Return the (x, y) coordinate for the center point of the cell that contains the specified text.  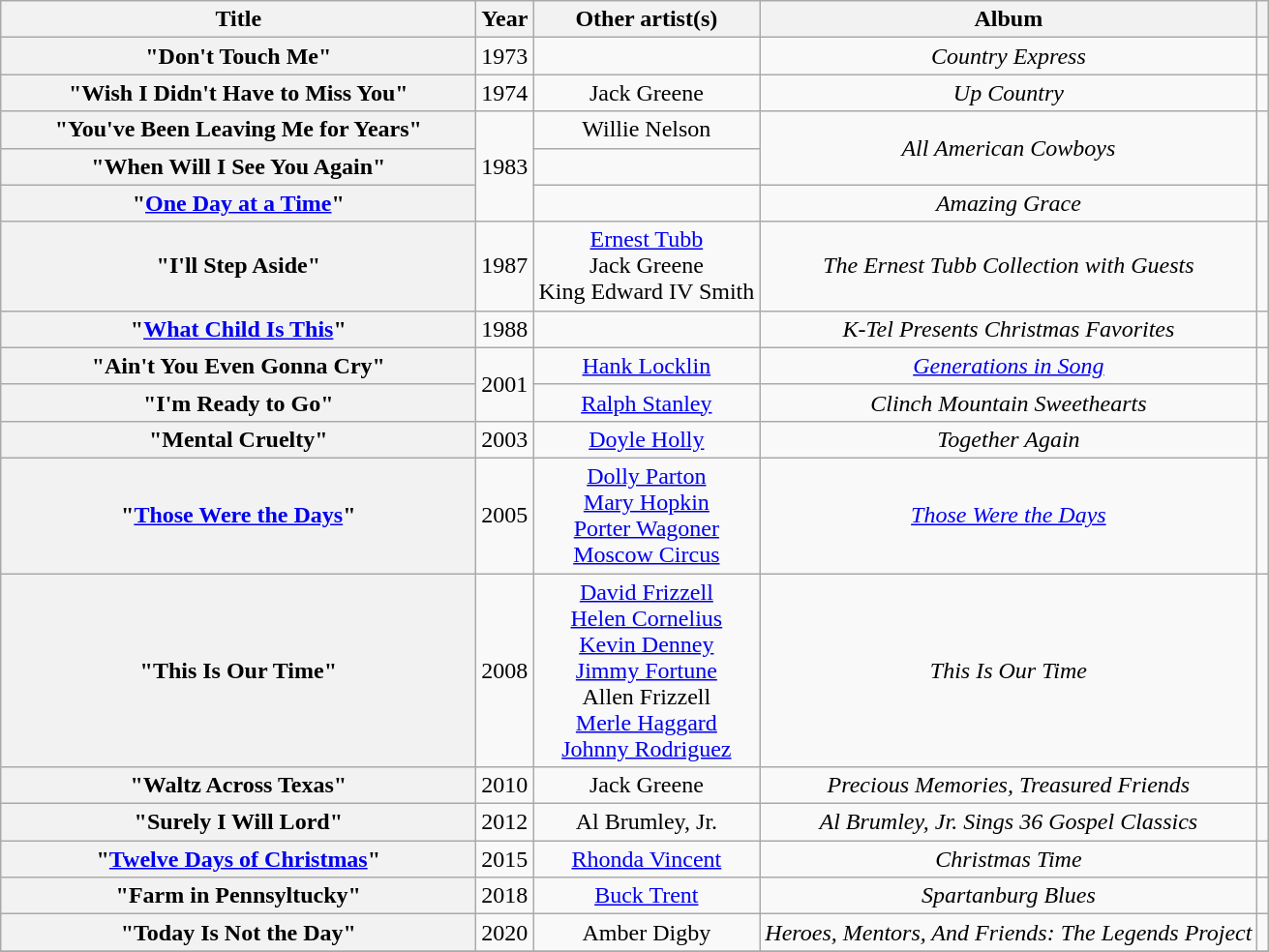
Doyle Holly (647, 439)
Al Brumley, Jr. (647, 822)
1987 (505, 266)
"You've Been Leaving Me for Years" (238, 130)
"Those Were the Days" (238, 515)
All American Cowboys (1009, 148)
This Is Our Time (1009, 669)
2012 (505, 822)
"Wish I Didn't Have to Miss You" (238, 93)
Other artist(s) (647, 19)
The Ernest Tubb Collection with Guests (1009, 266)
2008 (505, 669)
Ralph Stanley (647, 402)
Amber Digby (647, 933)
Title (238, 19)
2018 (505, 896)
Dolly PartonMary HopkinPorter WagonerMoscow Circus (647, 515)
"One Day at a Time" (238, 203)
Country Express (1009, 56)
Buck Trent (647, 896)
Up Country (1009, 93)
David FrizzellHelen CorneliusKevin DenneyJimmy FortuneAllen FrizzellMerle HaggardJohnny Rodriguez (647, 669)
2005 (505, 515)
2020 (505, 933)
"Don't Touch Me" (238, 56)
"Waltz Across Texas" (238, 786)
"Twelve Days of Christmas" (238, 859)
Amazing Grace (1009, 203)
Year (505, 19)
Together Again (1009, 439)
Willie Nelson (647, 130)
Album (1009, 19)
1988 (505, 329)
Precious Memories, Treasured Friends (1009, 786)
1974 (505, 93)
Spartanburg Blues (1009, 896)
Hank Locklin (647, 366)
1983 (505, 166)
"When Will I See You Again" (238, 166)
Christmas Time (1009, 859)
"I'm Ready to Go" (238, 402)
Generations in Song (1009, 366)
K-Tel Presents Christmas Favorites (1009, 329)
"What Child Is This" (238, 329)
2001 (505, 384)
2010 (505, 786)
"Today Is Not the Day" (238, 933)
Those Were the Days (1009, 515)
Heroes, Mentors, And Friends: The Legends Project (1009, 933)
Rhonda Vincent (647, 859)
"This Is Our Time" (238, 669)
Ernest TubbJack GreeneKing Edward IV Smith (647, 266)
"I'll Step Aside" (238, 266)
"Surely I Will Lord" (238, 822)
"Mental Cruelty" (238, 439)
2015 (505, 859)
"Ain't You Even Gonna Cry" (238, 366)
1973 (505, 56)
Al Brumley, Jr. Sings 36 Gospel Classics (1009, 822)
"Farm in Pennsyltucky" (238, 896)
2003 (505, 439)
Clinch Mountain Sweethearts (1009, 402)
